Capture the cell that displays the provided text and extract its (x, y) central coordinate. 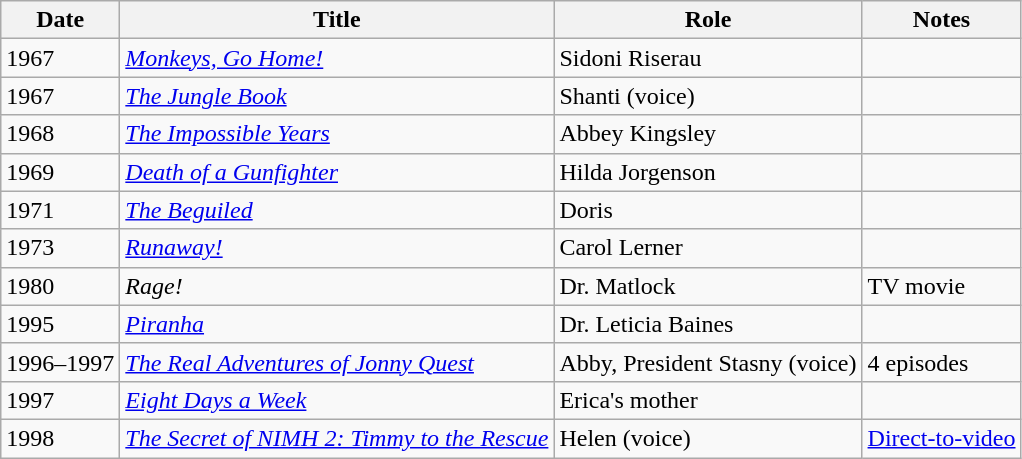
1997 (60, 400)
The Real Adventures of Jonny Quest (337, 362)
The Beguiled (337, 210)
Runaway! (337, 248)
Sidoni Riserau (708, 58)
1971 (60, 210)
Notes (942, 20)
Death of a Gunfighter (337, 172)
Erica's mother (708, 400)
Direct-to-video (942, 438)
Abbey Kingsley (708, 134)
TV movie (942, 286)
Date (60, 20)
4 episodes (942, 362)
Dr. Leticia Baines (708, 324)
Eight Days a Week (337, 400)
The Jungle Book (337, 96)
Hilda Jorgenson (708, 172)
Carol Lerner (708, 248)
1998 (60, 438)
The Impossible Years (337, 134)
Dr. Matlock (708, 286)
Monkeys, Go Home! (337, 58)
1995 (60, 324)
1980 (60, 286)
Shanti (voice) (708, 96)
Abby, President Stasny (voice) (708, 362)
Role (708, 20)
Piranha (337, 324)
1973 (60, 248)
1968 (60, 134)
Title (337, 20)
Helen (voice) (708, 438)
Rage! (337, 286)
1969 (60, 172)
The Secret of NIMH 2: Timmy to the Rescue (337, 438)
Doris (708, 210)
1996–1997 (60, 362)
